Extract the (X, Y) coordinate from the center of the cell holding the provided text.  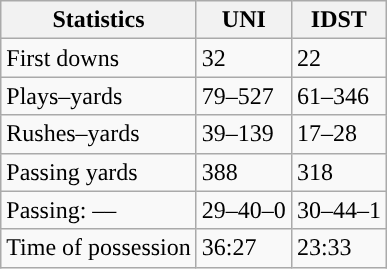
79–527 (244, 96)
23:33 (338, 248)
29–40–0 (244, 210)
36:27 (244, 248)
30–44–1 (338, 210)
Statistics (99, 20)
Time of possession (99, 248)
318 (338, 172)
17–28 (338, 134)
61–346 (338, 96)
UNI (244, 20)
Rushes–yards (99, 134)
39–139 (244, 134)
Passing: –– (99, 210)
32 (244, 58)
First downs (99, 58)
388 (244, 172)
Passing yards (99, 172)
IDST (338, 20)
22 (338, 58)
Plays–yards (99, 96)
